Search for the cell housing the specified text and yield its (x, y) center coordinate. 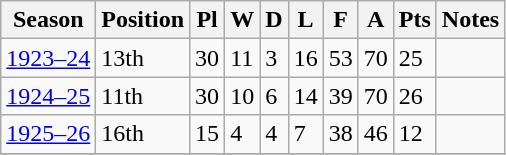
38 (340, 134)
1923–24 (48, 58)
39 (340, 96)
Position (143, 20)
16th (143, 134)
11th (143, 96)
25 (414, 58)
D (274, 20)
11 (242, 58)
15 (208, 134)
W (242, 20)
12 (414, 134)
3 (274, 58)
13th (143, 58)
16 (306, 58)
26 (414, 96)
A (376, 20)
7 (306, 134)
46 (376, 134)
1924–25 (48, 96)
10 (242, 96)
Notes (470, 20)
L (306, 20)
Season (48, 20)
F (340, 20)
Pts (414, 20)
Pl (208, 20)
14 (306, 96)
1925–26 (48, 134)
6 (274, 96)
53 (340, 58)
